For the text-containing cell, return its midpoint in [X, Y] coordinate format. 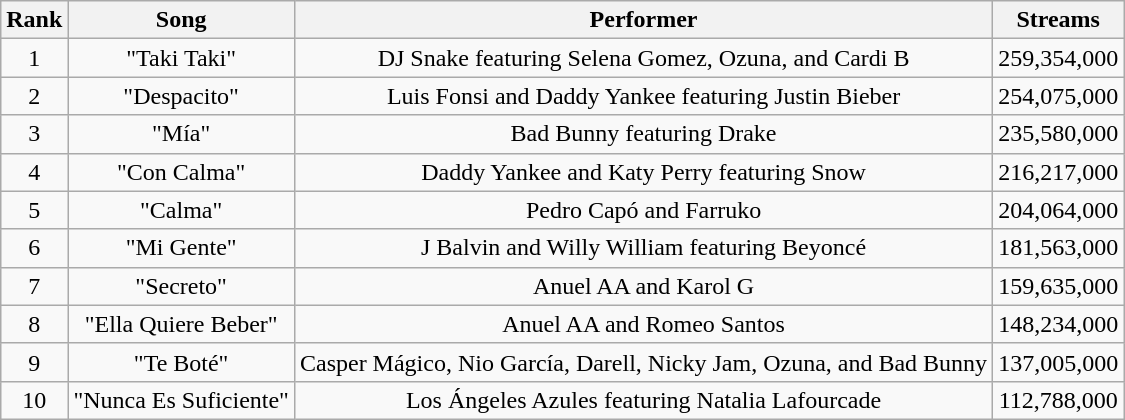
Streams [1058, 20]
Pedro Capó and Farruko [643, 210]
"Nunca Es Suficiente" [182, 400]
Casper Mágico, Nio García, Darell, Nicky Jam, Ozuna, and Bad Bunny [643, 362]
Anuel AA and Karol G [643, 286]
"Despacito" [182, 96]
259,354,000 [1058, 58]
Luis Fonsi and Daddy Yankee featuring Justin Bieber [643, 96]
"Ella Quiere Beber" [182, 324]
"Mi Gente" [182, 248]
10 [34, 400]
Los Ángeles Azules featuring Natalia Lafourcade [643, 400]
Bad Bunny featuring Drake [643, 134]
Rank [34, 20]
Song [182, 20]
"Te Boté" [182, 362]
5 [34, 210]
"Calma" [182, 210]
112,788,000 [1058, 400]
204,064,000 [1058, 210]
7 [34, 286]
"Taki Taki" [182, 58]
J Balvin and Willy William featuring Beyoncé [643, 248]
"Con Calma" [182, 172]
1 [34, 58]
2 [34, 96]
254,075,000 [1058, 96]
4 [34, 172]
137,005,000 [1058, 362]
216,217,000 [1058, 172]
Performer [643, 20]
235,580,000 [1058, 134]
159,635,000 [1058, 286]
DJ Snake featuring Selena Gomez, Ozuna, and Cardi B [643, 58]
148,234,000 [1058, 324]
Daddy Yankee and Katy Perry featuring Snow [643, 172]
"Secreto" [182, 286]
6 [34, 248]
3 [34, 134]
Anuel AA and Romeo Santos [643, 324]
"Mía" [182, 134]
8 [34, 324]
181,563,000 [1058, 248]
9 [34, 362]
